For the text-containing cell, return its midpoint in (x, y) coordinate format. 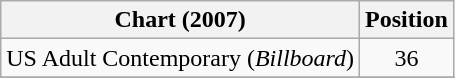
Position (407, 20)
Chart (2007) (180, 20)
US Adult Contemporary (Billboard) (180, 58)
36 (407, 58)
